Output the [x, y] coordinate of the center of the cell containing the given text.  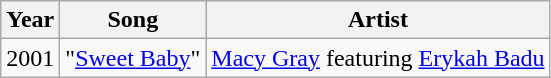
Artist [378, 20]
"Sweet Baby" [133, 58]
2001 [30, 58]
Year [30, 20]
Song [133, 20]
Macy Gray featuring Erykah Badu [378, 58]
